Provide the (X, Y) coordinate of the cell's center where the given text is located.  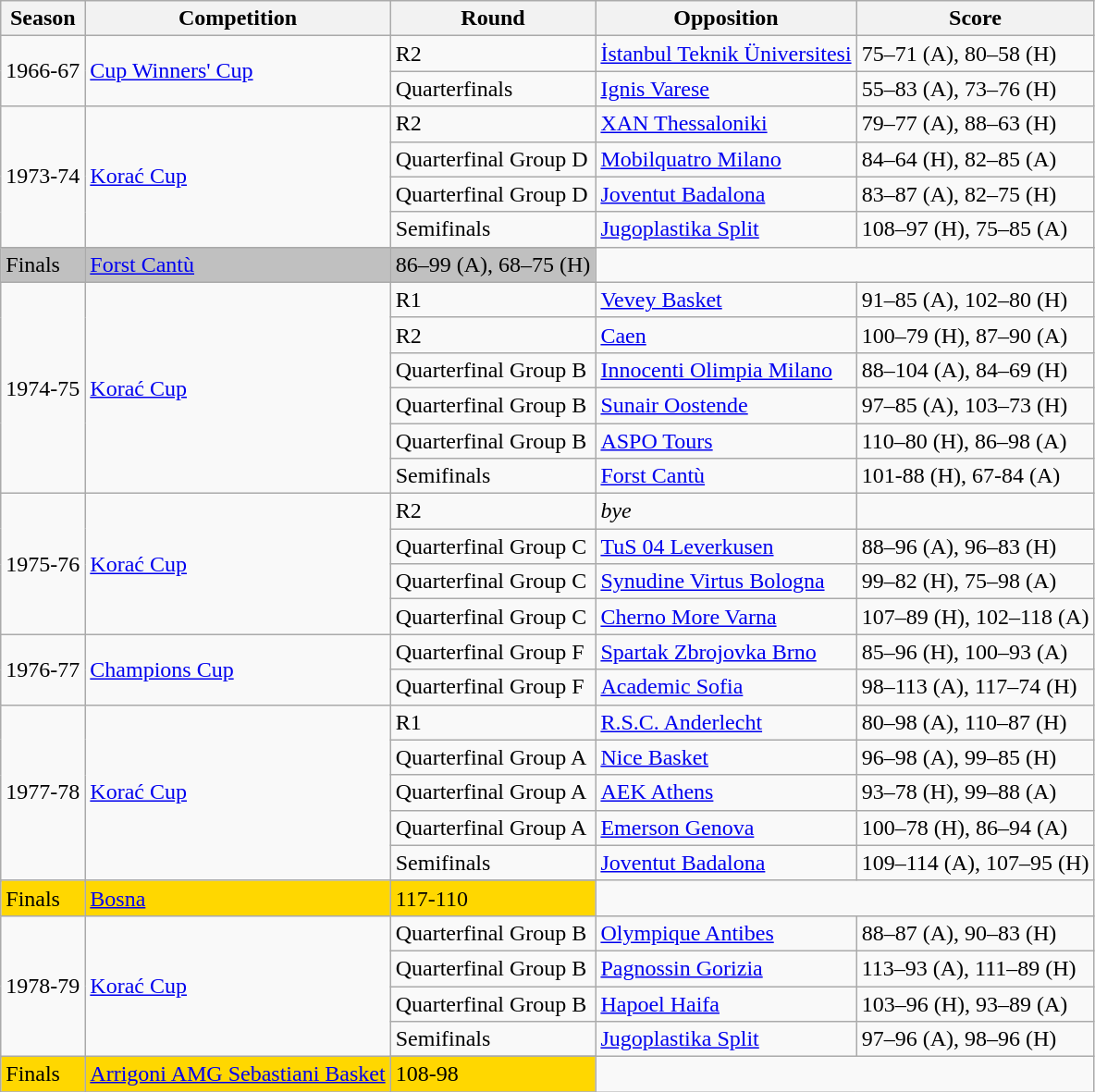
107–89 (H), 102–118 (A) (975, 617)
Vevey Basket (726, 300)
108–97 (H), 75–85 (A) (975, 229)
Nice Basket (726, 757)
86–99 (A), 68–75 (H) (493, 264)
Ignis Varese (726, 89)
88–87 (A), 90–83 (H) (975, 933)
84–64 (H), 82–85 (A) (975, 159)
Academic Sofia (726, 687)
110–80 (H), 86–98 (A) (975, 441)
Round (493, 18)
100–79 (H), 87–90 (A) (975, 335)
AEK Athens (726, 792)
Arrigoni AMG Sebastiani Basket (238, 1074)
83–87 (A), 82–75 (H) (975, 194)
Quarterfinals (493, 89)
101-88 (H), 67-84 (A) (975, 476)
1977-78 (43, 792)
98–113 (A), 117–74 (H) (975, 687)
Mobilquatro Milano (726, 159)
99–82 (H), 75–98 (A) (975, 582)
Olympique Antibes (726, 933)
113–93 (A), 111–89 (H) (975, 968)
88–104 (A), 84–69 (H) (975, 370)
Cherno More Varna (726, 617)
109–114 (A), 107–95 (H) (975, 863)
Sunair Oostende (726, 405)
88–96 (A), 96–83 (H) (975, 546)
117-110 (493, 898)
Season (43, 18)
97–96 (A), 98–96 (H) (975, 1039)
Spartak Zbrojovka Brno (726, 652)
Champions Cup (238, 669)
İstanbul Teknik Üniversitesi (726, 54)
bye (726, 511)
Hapoel Haifa (726, 1003)
108-98 (493, 1074)
75–71 (A), 80–58 (H) (975, 54)
1973-74 (43, 177)
100–78 (H), 86–94 (A) (975, 828)
Synudine Virtus Bologna (726, 582)
1974-75 (43, 387)
96–98 (A), 99–85 (H) (975, 757)
Emerson Genova (726, 828)
1978-79 (43, 986)
93–78 (H), 99–88 (A) (975, 792)
Caen (726, 335)
Bosna (238, 898)
Innocenti Olimpia Milano (726, 370)
1975-76 (43, 564)
Opposition (726, 18)
1966-67 (43, 71)
XAN Thessaloniki (726, 124)
Competition (238, 18)
TuS 04 Leverkusen (726, 546)
Cup Winners' Cup (238, 71)
85–96 (H), 100–93 (A) (975, 652)
Pagnossin Gorizia (726, 968)
91–85 (A), 102–80 (H) (975, 300)
80–98 (A), 110–87 (H) (975, 722)
Score (975, 18)
79–77 (A), 88–63 (H) (975, 124)
ASPO Tours (726, 441)
97–85 (A), 103–73 (H) (975, 405)
R.S.C. Anderlecht (726, 722)
55–83 (A), 73–76 (H) (975, 89)
1976-77 (43, 669)
103–96 (H), 93–89 (A) (975, 1003)
